Search for the cell housing the specified text and yield its [x, y] center coordinate. 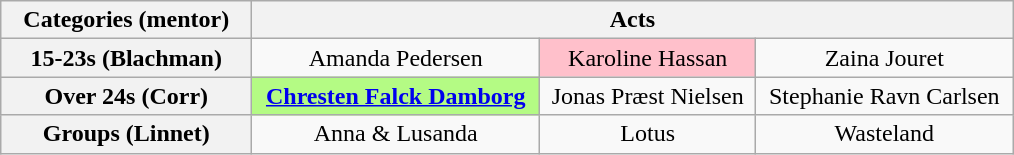
Over 24s (Corr) [126, 96]
Amanda Pedersen [396, 58]
Categories (mentor) [126, 20]
Anna & Lusanda [396, 134]
Acts [632, 20]
Zaina Jouret [884, 58]
Lotus [648, 134]
Wasteland [884, 134]
15-23s (Blachman) [126, 58]
Groups (Linnet) [126, 134]
Chresten Falck Damborg [396, 96]
Karoline Hassan [648, 58]
Stephanie Ravn Carlsen [884, 96]
Jonas Præst Nielsen [648, 96]
